Detect which cell encompasses the target text, then output its (x, y) center coordinate. 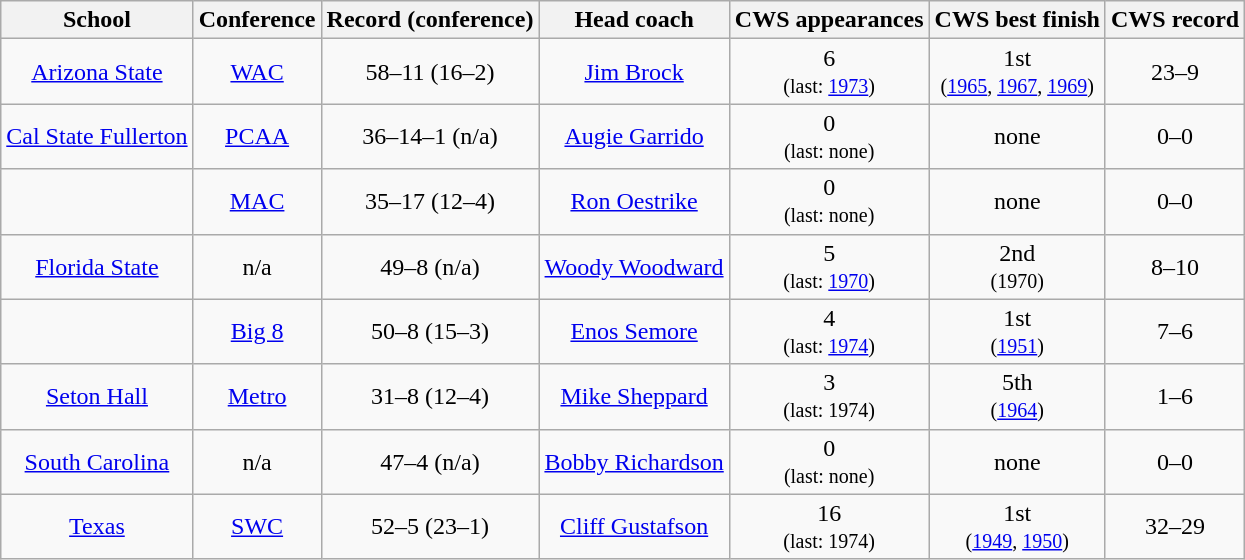
Mike Sheppard (634, 396)
1st(1951) (1017, 332)
Augie Garrido (634, 136)
58–11 (16–2) (430, 72)
Florida State (97, 266)
Texas (97, 526)
School (97, 20)
Big 8 (257, 332)
Ron Oestrike (634, 202)
CWS appearances (829, 20)
52–5 (23–1) (430, 526)
Arizona State (97, 72)
CWS best finish (1017, 20)
Record (conference) (430, 20)
Seton Hall (97, 396)
Cliff Gustafson (634, 526)
7–6 (1174, 332)
Cal State Fullerton (97, 136)
6(last: 1973) (829, 72)
36–14–1 (n/a) (430, 136)
50–8 (15–3) (430, 332)
47–4 (n/a) (430, 462)
32–29 (1174, 526)
5th(1964) (1017, 396)
PCAA (257, 136)
Woody Woodward (634, 266)
Metro (257, 396)
WAC (257, 72)
Bobby Richardson (634, 462)
49–8 (n/a) (430, 266)
16(last: 1974) (829, 526)
4(last: 1974) (829, 332)
31–8 (12–4) (430, 396)
CWS record (1174, 20)
2nd(1970) (1017, 266)
Jim Brock (634, 72)
MAC (257, 202)
1–6 (1174, 396)
Head coach (634, 20)
Conference (257, 20)
23–9 (1174, 72)
8–10 (1174, 266)
SWC (257, 526)
3(last: 1974) (829, 396)
5(last: 1970) (829, 266)
1st(1949, 1950) (1017, 526)
1st(1965, 1967, 1969) (1017, 72)
Enos Semore (634, 332)
35–17 (12–4) (430, 202)
South Carolina (97, 462)
